Output the (X, Y) coordinate of the center of the cell containing the given text.  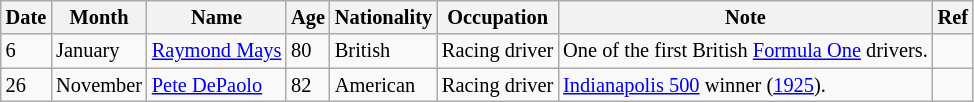
Month (99, 17)
American (384, 85)
Name (216, 17)
Indianapolis 500 winner (1925). (745, 85)
Pete DePaolo (216, 85)
80 (308, 51)
82 (308, 85)
Nationality (384, 17)
Age (308, 17)
26 (26, 85)
January (99, 51)
Date (26, 17)
6 (26, 51)
Raymond Mays (216, 51)
Note (745, 17)
British (384, 51)
One of the first British Formula One drivers. (745, 51)
Ref (953, 17)
November (99, 85)
Occupation (498, 17)
